Capture the cell that displays the provided text and extract its (X, Y) central coordinate. 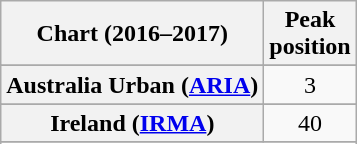
Australia Urban (ARIA) (132, 85)
Ireland (IRMA) (132, 123)
3 (310, 85)
40 (310, 123)
Chart (2016–2017) (132, 34)
Peakposition (310, 34)
